Find where the given text appears and provide that cell's center as (x, y) coordinate. 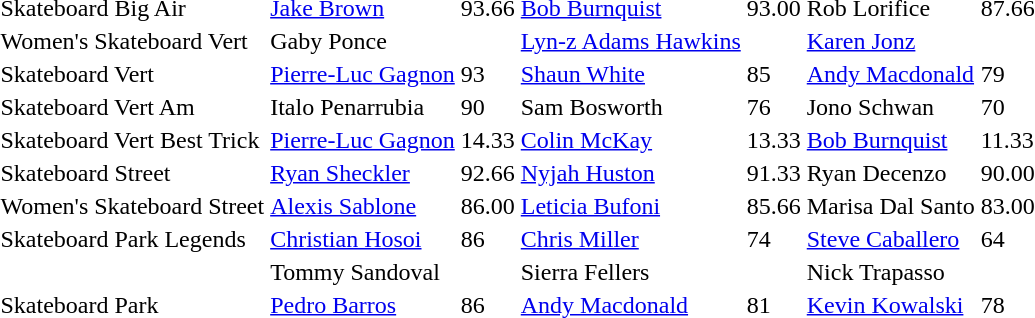
Sierra Fellers (630, 272)
Chris Miller (630, 239)
Bob Burnquist (890, 140)
Gaby Ponce (363, 41)
Jono Schwan (890, 107)
Alexis Sablone (363, 206)
Ryan Sheckler (363, 173)
Leticia Bufoni (630, 206)
90 (488, 107)
Shaun White (630, 74)
86.00 (488, 206)
85.66 (774, 206)
Tommy Sandoval (363, 272)
13.33 (774, 140)
Andy Macdonald (890, 74)
Colin McKay (630, 140)
Christian Hosoi (363, 239)
86 (488, 239)
Sam Bosworth (630, 107)
Nick Trapasso (890, 272)
Steve Caballero (890, 239)
74 (774, 239)
76 (774, 107)
91.33 (774, 173)
14.33 (488, 140)
Ryan Decenzo (890, 173)
92.66 (488, 173)
Lyn-z Adams Hawkins (630, 41)
Marisa Dal Santo (890, 206)
Nyjah Huston (630, 173)
Italo Penarrubia (363, 107)
Karen Jonz (890, 41)
85 (774, 74)
93 (488, 74)
